Detect which cell encompasses the target text, then output its (x, y) center coordinate. 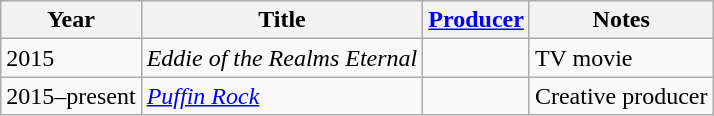
2015–present (71, 96)
Puffin Rock (282, 96)
Eddie of the Realms Eternal (282, 58)
Year (71, 20)
2015 (71, 58)
Creative producer (621, 96)
TV movie (621, 58)
Title (282, 20)
Notes (621, 20)
Producer (476, 20)
